From the cell containing the given text, extract its center point as [X, Y] coordinate. 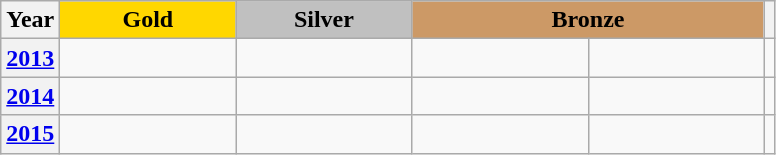
2013 [30, 58]
Silver [324, 20]
Gold [148, 20]
2014 [30, 96]
Year [30, 20]
Bronze [588, 20]
2015 [30, 134]
